From the cell containing the given text, extract its center point as (x, y) coordinate. 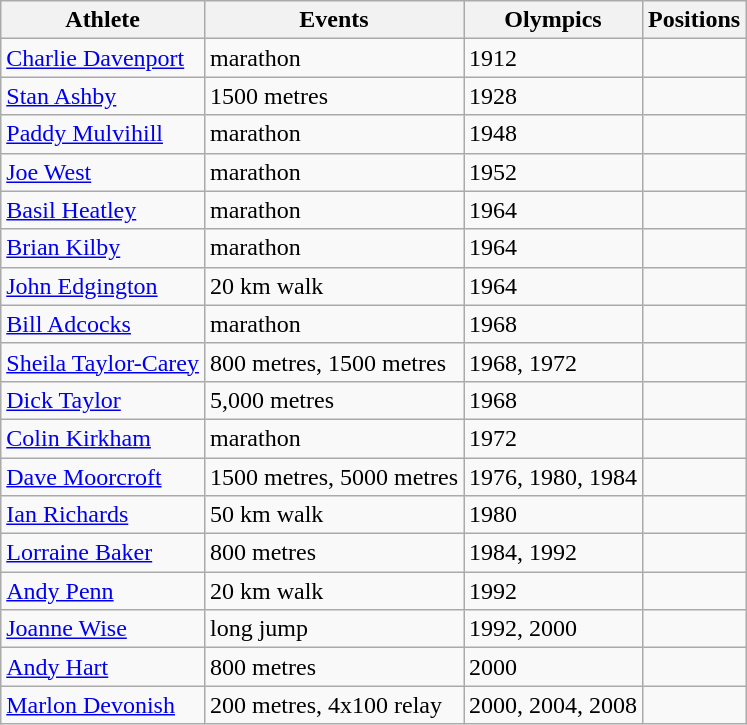
Paddy Mulvihill (103, 134)
Charlie Davenport (103, 58)
2000 (554, 667)
1980 (554, 515)
Sheila Taylor-Carey (103, 362)
1500 metres, 5000 metres (334, 477)
50 km walk (334, 515)
200 metres, 4x100 relay (334, 705)
Colin Kirkham (103, 438)
Joe West (103, 172)
1948 (554, 134)
Joanne Wise (103, 629)
Andy Penn (103, 591)
Stan Ashby (103, 96)
1928 (554, 96)
Events (334, 20)
Dave Moorcroft (103, 477)
2000, 2004, 2008 (554, 705)
1968, 1972 (554, 362)
Andy Hart (103, 667)
Basil Heatley (103, 210)
1912 (554, 58)
5,000 metres (334, 400)
Athlete (103, 20)
Dick Taylor (103, 400)
Lorraine Baker (103, 553)
Marlon Devonish (103, 705)
Olympics (554, 20)
1952 (554, 172)
1992, 2000 (554, 629)
Ian Richards (103, 515)
1984, 1992 (554, 553)
Bill Adcocks (103, 324)
long jump (334, 629)
800 metres, 1500 metres (334, 362)
1976, 1980, 1984 (554, 477)
John Edgington (103, 286)
Brian Kilby (103, 248)
1992 (554, 591)
1500 metres (334, 96)
1972 (554, 438)
Positions (694, 20)
